Determine the (X, Y) coordinate at the center of the cell enclosing the given text.  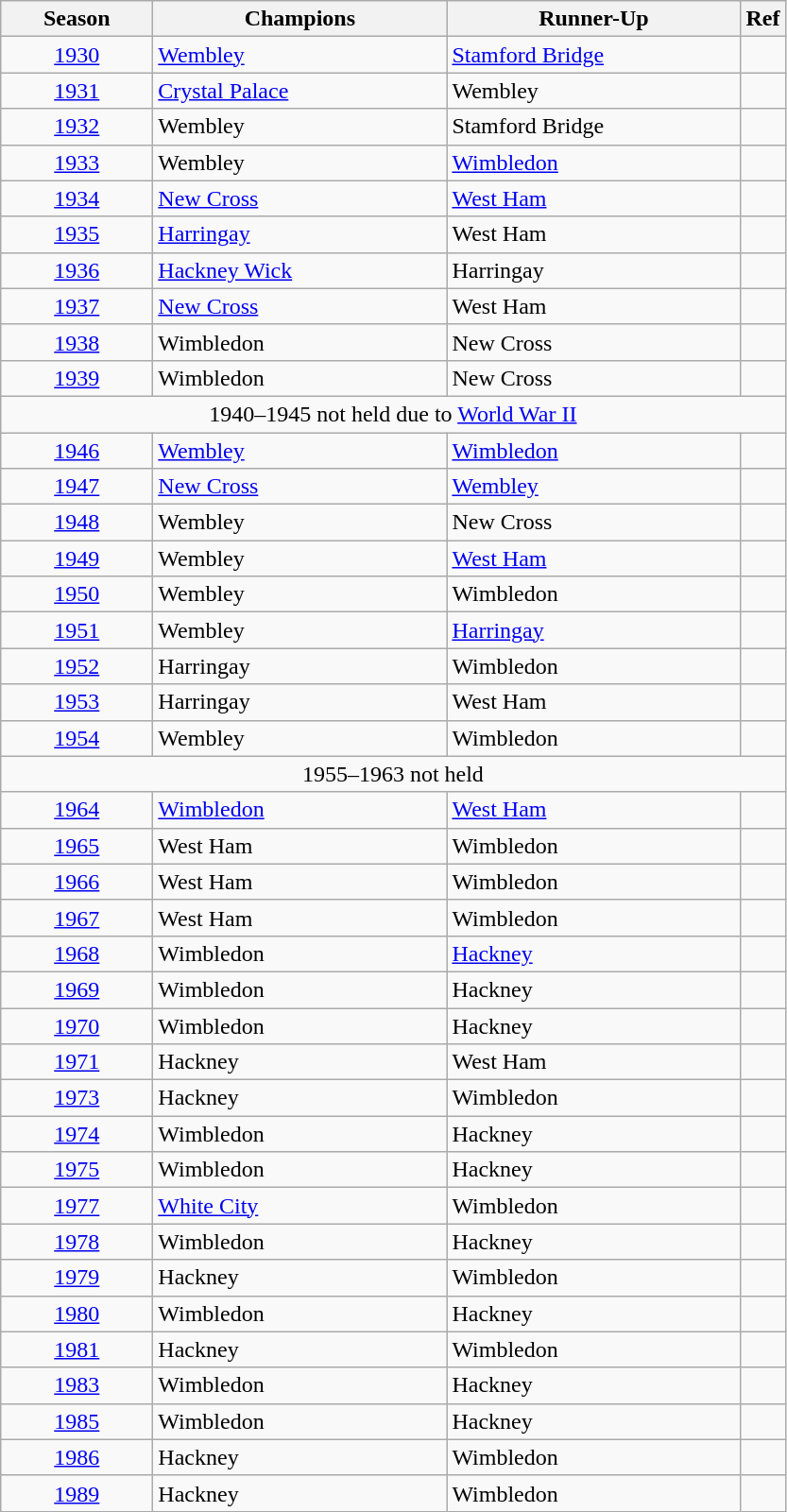
1980 (77, 1314)
White City (300, 1206)
1948 (77, 523)
1935 (77, 234)
Runner-Up (593, 19)
1936 (77, 270)
1967 (77, 918)
1964 (77, 810)
1931 (77, 91)
1954 (77, 738)
Ref (763, 19)
1986 (77, 1457)
Crystal Palace (300, 91)
1930 (77, 55)
Hackney Wick (300, 270)
1969 (77, 989)
1950 (77, 594)
1949 (77, 558)
1940–1945 not held due to World War II (393, 414)
1985 (77, 1421)
1975 (77, 1170)
1937 (77, 306)
Season (77, 19)
1966 (77, 882)
1979 (77, 1278)
1983 (77, 1385)
1932 (77, 127)
1968 (77, 954)
1965 (77, 846)
1934 (77, 198)
1947 (77, 487)
1933 (77, 163)
1974 (77, 1134)
1952 (77, 666)
1938 (77, 342)
1946 (77, 451)
1953 (77, 702)
1981 (77, 1349)
1970 (77, 1025)
1951 (77, 630)
1989 (77, 1493)
1973 (77, 1098)
Champions (300, 19)
1971 (77, 1062)
1977 (77, 1206)
1978 (77, 1242)
1955–1963 not held (393, 774)
1939 (77, 378)
